Return the [X, Y] coordinate for the center point of the cell that contains the specified text.  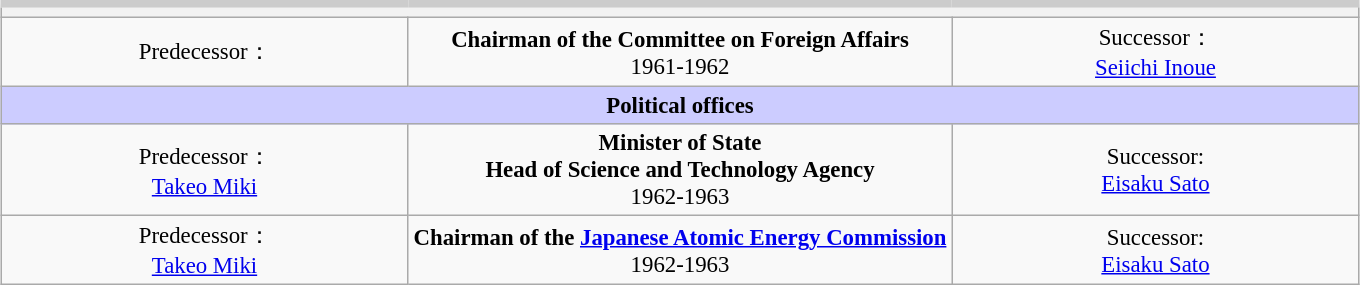
Political offices [680, 105]
Chairman of the Committee on Foreign Affairs1961-1962 [680, 52]
Chairman of the Japanese Atomic Energy Commission1962-1963 [680, 250]
Predecessor： [205, 52]
Minister of StateHead of Science and Technology Agency1962-1963 [680, 170]
Successor：Seiichi Inoue [1156, 52]
